Search for the cell housing the specified text and yield its (x, y) center coordinate. 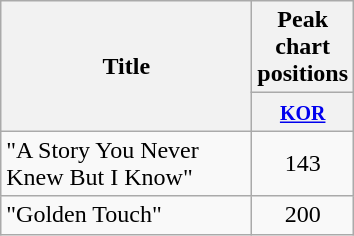
143 (303, 164)
"Golden Touch" (126, 215)
200 (303, 215)
KOR (303, 112)
Peak chart positions (303, 47)
"A Story You Never Knew But I Know" (126, 164)
Title (126, 66)
